Determine the (X, Y) coordinate at the center of the cell enclosing the given text.  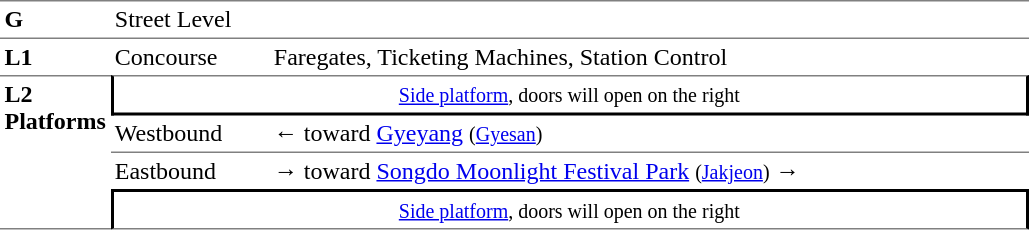
L2Platforms (55, 152)
L1 (55, 57)
Faregates, Ticketing Machines, Station Control (648, 57)
G (55, 20)
← toward Gyeyang (Gyesan) (648, 135)
Eastbound (190, 171)
Westbound (190, 135)
→ toward Songdo Moonlight Festival Park (Jakjeon) → (648, 171)
Street Level (190, 20)
Concourse (190, 57)
